Output the [X, Y] coordinate of the center of the cell containing the given text.  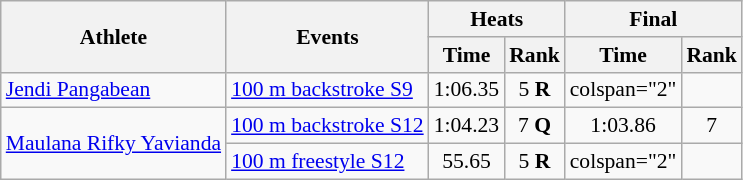
100 m backstroke S9 [328, 90]
Maulana Rifky Yavianda [114, 144]
Heats [497, 19]
Jendi Pangabean [114, 90]
Events [328, 36]
100 m backstroke S12 [328, 126]
55.65 [466, 162]
Athlete [114, 36]
100 m freestyle S12 [328, 162]
1:04.23 [466, 126]
1:03.86 [624, 126]
1:06.35 [466, 90]
7 Q [534, 126]
7 [712, 126]
Final [654, 19]
